Identify which cell holds the provided text, then report its [X, Y] central coordinate. 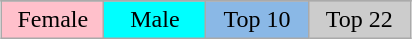
Male [155, 20]
Female [53, 20]
Top 10 [257, 20]
Top 22 [359, 20]
